Capture the cell that displays the provided text and extract its [x, y] central coordinate. 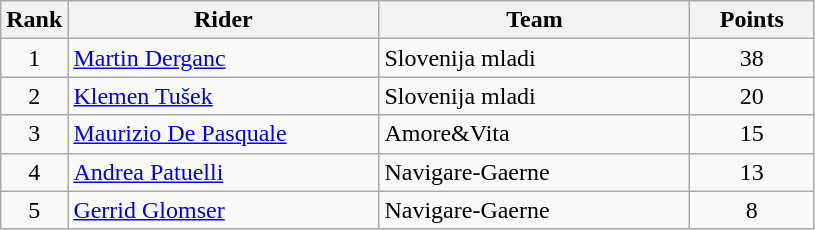
8 [752, 210]
Martin Derganc [224, 58]
Rank [34, 20]
Maurizio De Pasquale [224, 134]
Amore&Vita [534, 134]
4 [34, 172]
38 [752, 58]
Klemen Tušek [224, 96]
Rider [224, 20]
3 [34, 134]
20 [752, 96]
13 [752, 172]
Gerrid Glomser [224, 210]
1 [34, 58]
15 [752, 134]
Team [534, 20]
5 [34, 210]
Points [752, 20]
2 [34, 96]
Andrea Patuelli [224, 172]
